Pinpoint the cell where the given text exists, returning its (X, Y) midpoint coordinate. 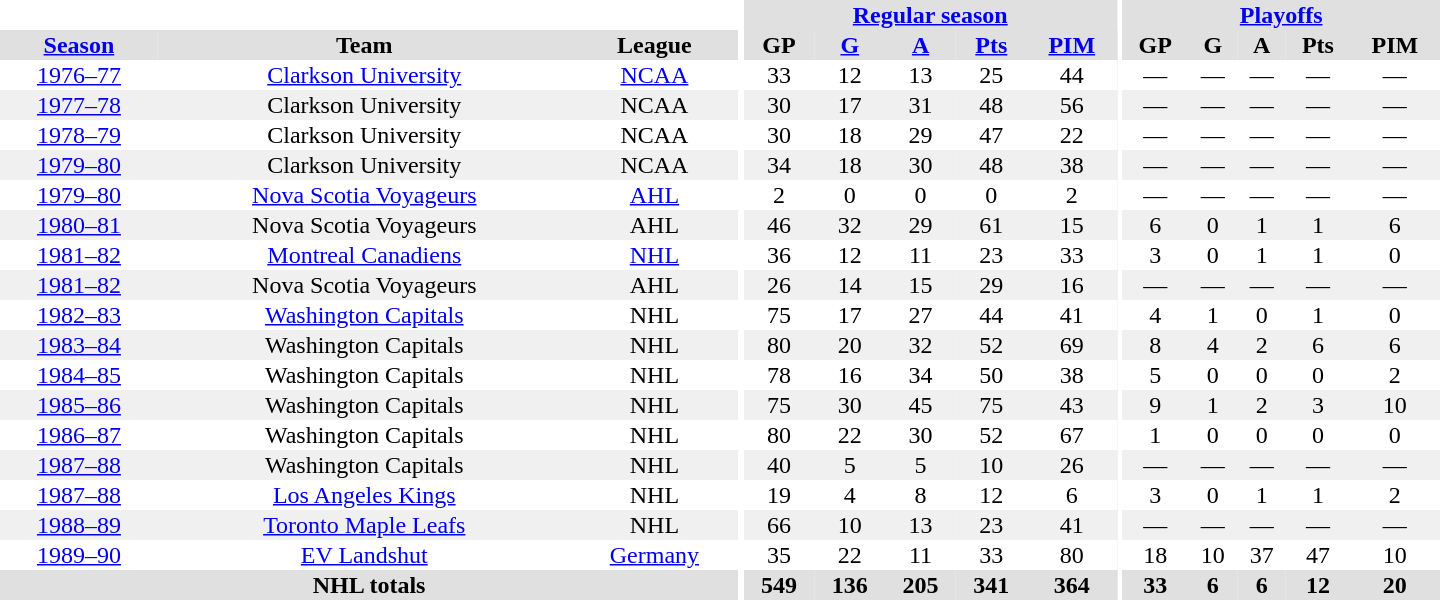
205 (920, 585)
69 (1072, 345)
78 (780, 375)
40 (780, 465)
League (655, 45)
9 (1155, 405)
31 (920, 105)
Regular season (930, 15)
1984–85 (79, 375)
549 (780, 585)
45 (920, 405)
46 (780, 225)
25 (992, 75)
1980–81 (79, 225)
Montreal Canadiens (364, 255)
1988–89 (79, 525)
1983–84 (79, 345)
56 (1072, 105)
36 (780, 255)
35 (780, 555)
Germany (655, 555)
Season (79, 45)
NHL totals (369, 585)
66 (780, 525)
1976–77 (79, 75)
1977–78 (79, 105)
EV Landshut (364, 555)
67 (1072, 435)
43 (1072, 405)
364 (1072, 585)
1982–83 (79, 315)
37 (1262, 555)
Los Angeles Kings (364, 495)
27 (920, 315)
61 (992, 225)
19 (780, 495)
1978–79 (79, 135)
Toronto Maple Leafs (364, 525)
341 (992, 585)
1986–87 (79, 435)
50 (992, 375)
Team (364, 45)
Playoffs (1281, 15)
136 (850, 585)
1985–86 (79, 405)
14 (850, 285)
1989–90 (79, 555)
